Output the [x, y] coordinate of the center of the cell containing the given text.  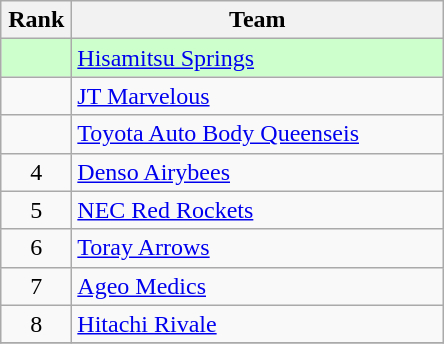
4 [36, 172]
Toyota Auto Body Queenseis [258, 134]
8 [36, 324]
Hitachi Rivale [258, 324]
NEC Red Rockets [258, 210]
Hisamitsu Springs [258, 58]
Ageo Medics [258, 286]
7 [36, 286]
Denso Airybees [258, 172]
Toray Arrows [258, 248]
5 [36, 210]
Rank [36, 20]
6 [36, 248]
Team [258, 20]
JT Marvelous [258, 96]
